Pinpoint the cell where the given text exists, returning its (X, Y) midpoint coordinate. 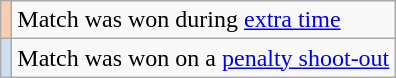
Match was won on a penalty shoot-out (204, 58)
Match was won during extra time (204, 20)
